Search for the cell housing the specified text and yield its (X, Y) center coordinate. 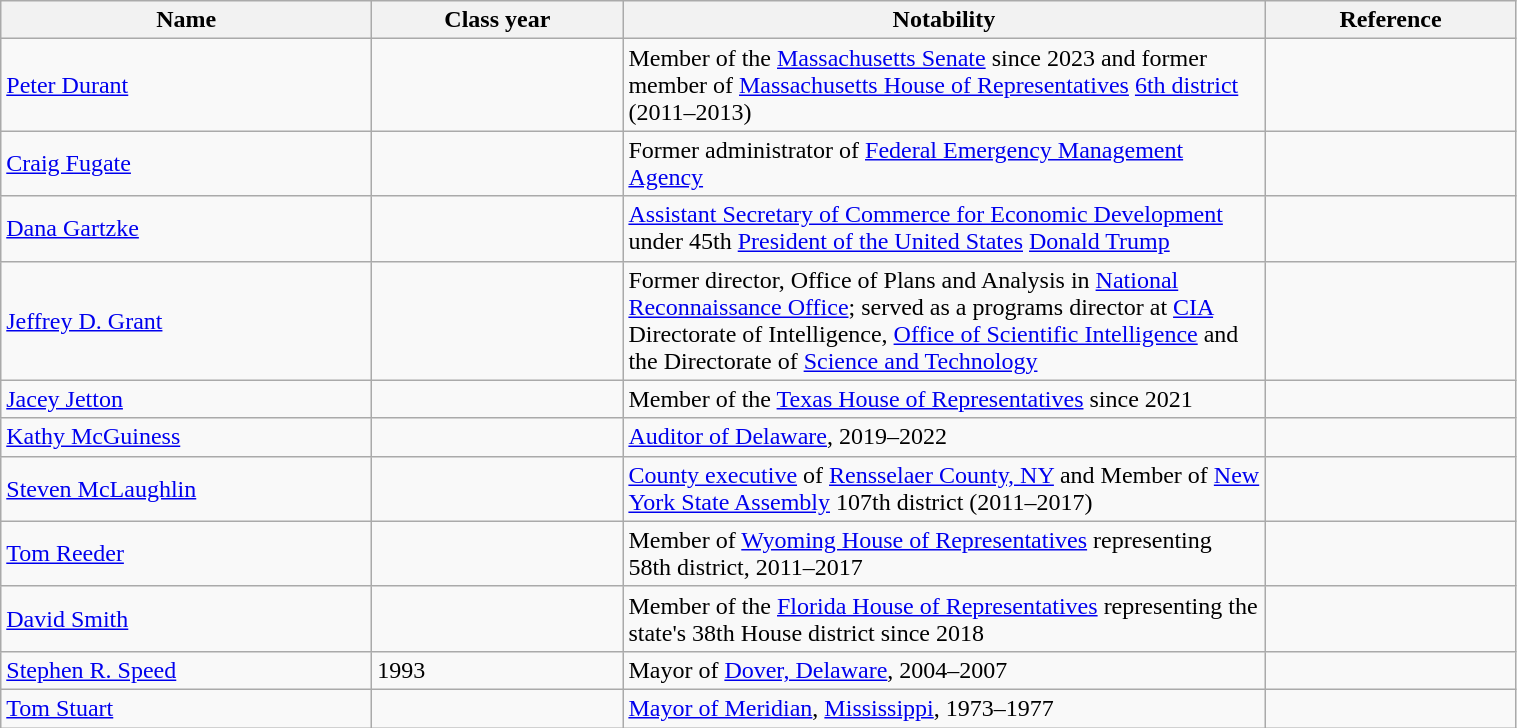
Former administrator of Federal Emergency Management Agency (944, 164)
Name (186, 20)
Member of Wyoming House of Representatives representing 58th district, 2011–2017 (944, 554)
Dana Gartzke (186, 228)
Peter Durant (186, 85)
1993 (498, 670)
Reference (1390, 20)
Jacey Jetton (186, 399)
Auditor of Delaware, 2019–2022 (944, 437)
County executive of Rensselaer County, NY and Member of New York State Assembly 107th district (2011–2017) (944, 488)
Steven McLaughlin (186, 488)
Mayor of Dover, Delaware, 2004–2007 (944, 670)
Class year (498, 20)
Tom Stuart (186, 708)
Kathy McGuiness (186, 437)
Stephen R. Speed (186, 670)
Mayor of Meridian, Mississippi, 1973–1977 (944, 708)
Assistant Secretary of Commerce for Economic Development under 45th President of the United States Donald Trump (944, 228)
Member of the Florida House of Representatives representing the state's 38th House district since 2018 (944, 618)
Craig Fugate (186, 164)
Member of the Texas House of Representatives since 2021 (944, 399)
David Smith (186, 618)
Member of the Massachusetts Senate since 2023 and former member of Massachusetts House of Representatives 6th district (2011–2013) (944, 85)
Tom Reeder (186, 554)
Jeffrey D. Grant (186, 320)
Notability (944, 20)
